Search for the cell housing the specified text and yield its (x, y) center coordinate. 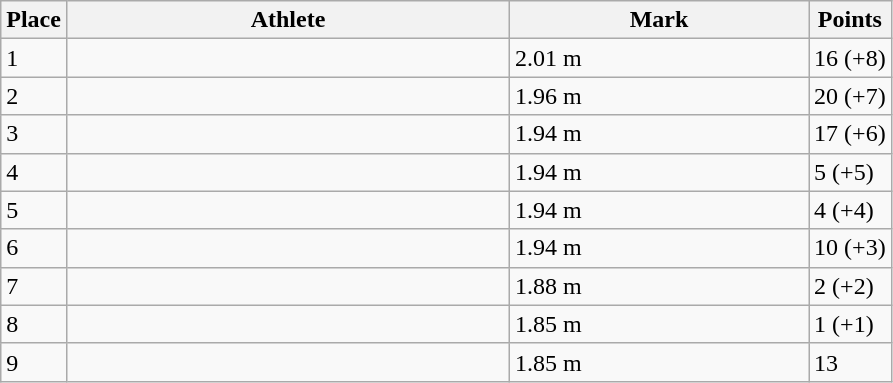
3 (34, 134)
10 (+3) (850, 248)
1.96 m (660, 96)
13 (850, 362)
2 (34, 96)
4 (+4) (850, 210)
5 (+5) (850, 172)
4 (34, 172)
9 (34, 362)
16 (+8) (850, 58)
1 (+1) (850, 324)
Place (34, 20)
8 (34, 324)
5 (34, 210)
1.88 m (660, 286)
7 (34, 286)
Points (850, 20)
1 (34, 58)
6 (34, 248)
2.01 m (660, 58)
2 (+2) (850, 286)
Athlete (288, 20)
17 (+6) (850, 134)
20 (+7) (850, 96)
Mark (660, 20)
